Return the (x, y) coordinate for the center point of the cell that contains the specified text.  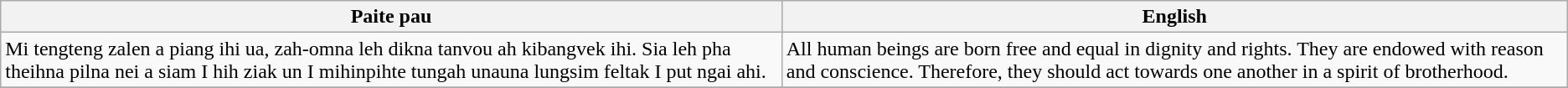
English (1174, 17)
Paite pau (391, 17)
